Capture the cell that displays the provided text and extract its [x, y] central coordinate. 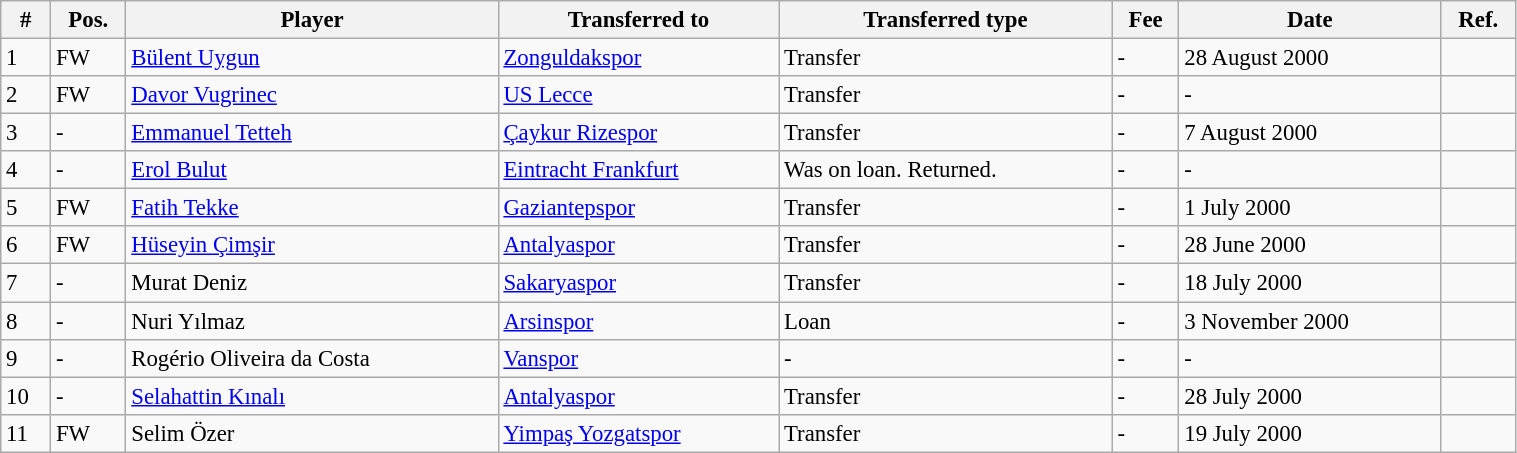
28 June 2000 [1310, 245]
Selahattin Kınalı [312, 396]
Rogério Oliveira da Costa [312, 358]
Hüseyin Çimşir [312, 245]
Date [1310, 20]
28 July 2000 [1310, 396]
US Lecce [638, 95]
Selim Özer [312, 433]
Sakaryaspor [638, 283]
Loan [946, 321]
Emmanuel Tetteh [312, 133]
Arsinspor [638, 321]
4 [26, 170]
28 August 2000 [1310, 58]
Eintracht Frankfurt [638, 170]
Fee [1146, 20]
5 [26, 208]
Davor Vugrinec [312, 95]
19 July 2000 [1310, 433]
Was on loan. Returned. [946, 170]
1 July 2000 [1310, 208]
Zonguldakspor [638, 58]
1 [26, 58]
3 November 2000 [1310, 321]
Player [312, 20]
3 [26, 133]
Bülent Uygun [312, 58]
Yimpaş Yozgatspor [638, 433]
Vanspor [638, 358]
7 August 2000 [1310, 133]
Pos. [88, 20]
7 [26, 283]
Transferred to [638, 20]
Murat Deniz [312, 283]
6 [26, 245]
Ref. [1478, 20]
8 [26, 321]
Gaziantepspor [638, 208]
Fatih Tekke [312, 208]
11 [26, 433]
18 July 2000 [1310, 283]
2 [26, 95]
10 [26, 396]
Erol Bulut [312, 170]
Transferred type [946, 20]
Nuri Yılmaz [312, 321]
# [26, 20]
Çaykur Rizespor [638, 133]
9 [26, 358]
